Extract the (x, y) coordinate from the center of the cell holding the provided text.  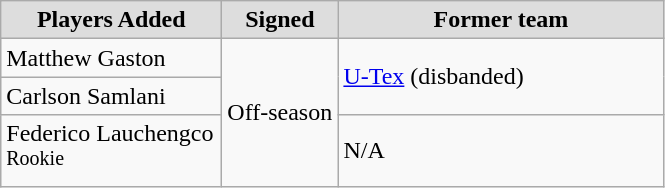
Matthew Gaston (112, 58)
U-Tex (disbanded) (501, 77)
Federico Lauchengco Rookie (112, 151)
Signed (280, 20)
Carlson Samlani (112, 96)
N/A (501, 151)
Players Added (112, 20)
Off-season (280, 113)
Former team (501, 20)
